Provide the [x, y] coordinate of the cell's center where the given text is located.  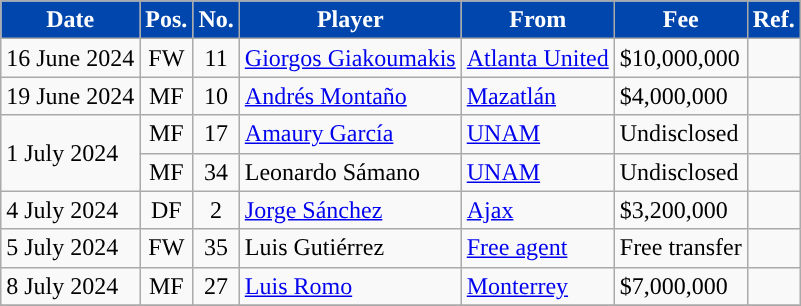
35 [216, 248]
Monterrey [538, 286]
No. [216, 20]
Date [70, 20]
Luis Romo [350, 286]
19 June 2024 [70, 96]
8 July 2024 [70, 286]
Ref. [774, 20]
Mazatlán [538, 96]
1 July 2024 [70, 153]
$4,000,000 [680, 96]
$7,000,000 [680, 286]
Jorge Sánchez [350, 210]
Free transfer [680, 248]
Giorgos Giakoumakis [350, 58]
Player [350, 20]
11 [216, 58]
From [538, 20]
34 [216, 172]
Luis Gutiérrez [350, 248]
Pos. [166, 20]
Leonardo Sámano [350, 172]
Ajax [538, 210]
Andrés Montaño [350, 96]
16 June 2024 [70, 58]
17 [216, 134]
10 [216, 96]
$3,200,000 [680, 210]
5 July 2024 [70, 248]
27 [216, 286]
DF [166, 210]
Amaury García [350, 134]
Free agent [538, 248]
Fee [680, 20]
2 [216, 210]
4 July 2024 [70, 210]
$10,000,000 [680, 58]
Atlanta United [538, 58]
